Provide the (x, y) coordinate of the cell's center where the given text is located.  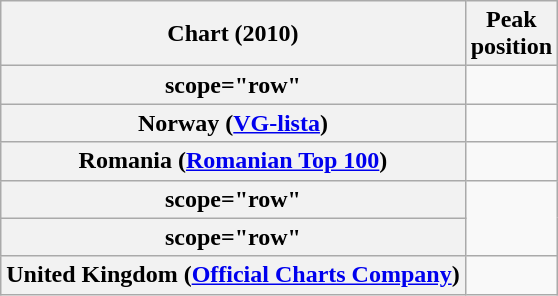
Norway (VG-lista) (233, 123)
Peakposition (511, 34)
Romania (Romanian Top 100) (233, 161)
Chart (2010) (233, 34)
United Kingdom (Official Charts Company) (233, 275)
